Locate the cell with the specified text and output its [x, y] center coordinate. 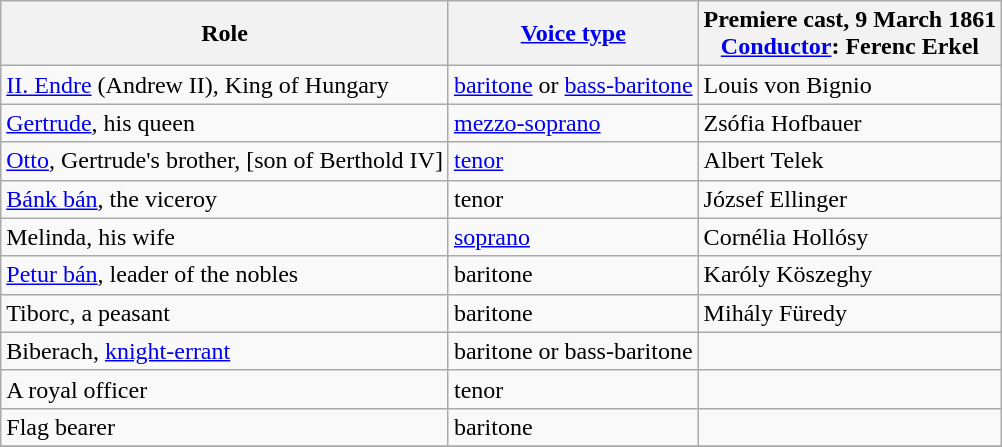
Petur bán, leader of the nobles [225, 275]
Cornélia Hollósy [850, 237]
Louis von Bignio [850, 85]
Zsófia Hofbauer [850, 123]
Biberach, knight-errant [225, 351]
Karóly Köszeghy [850, 275]
Mihály Füredy [850, 313]
József Ellinger [850, 199]
soprano [573, 237]
Otto, Gertrude's brother, [son of Berthold IV] [225, 161]
Gertrude, his queen [225, 123]
Role [225, 34]
Flag bearer [225, 427]
mezzo-soprano [573, 123]
Bánk bán, the viceroy [225, 199]
A royal officer [225, 389]
Albert Telek [850, 161]
II. Endre (Andrew II), King of Hungary [225, 85]
Tiborc, a peasant [225, 313]
Premiere cast, 9 March 1861Conductor: Ferenc Erkel [850, 34]
Voice type [573, 34]
Melinda, his wife [225, 237]
